Identify which cell holds the provided text, then report its [x, y] central coordinate. 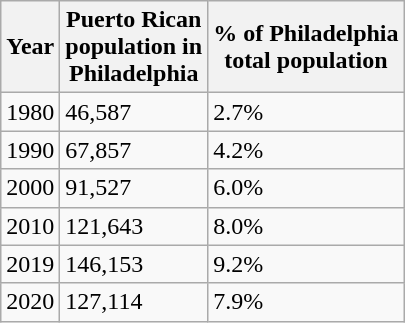
1990 [30, 150]
67,857 [134, 150]
8.0% [306, 226]
121,643 [134, 226]
127,114 [134, 302]
4.2% [306, 150]
7.9% [306, 302]
Puerto Rican population in Philadelphia [134, 47]
146,153 [134, 264]
2010 [30, 226]
46,587 [134, 112]
Year [30, 47]
2019 [30, 264]
6.0% [306, 188]
2.7% [306, 112]
2020 [30, 302]
1980 [30, 112]
2000 [30, 188]
% of Philadelphia total population [306, 47]
91,527 [134, 188]
9.2% [306, 264]
